Find where the given text appears and provide that cell's center as (X, Y) coordinate. 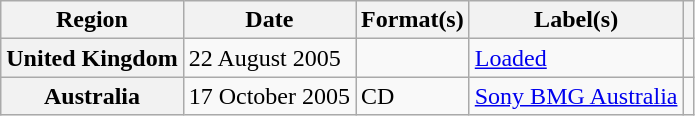
Label(s) (576, 20)
CD (413, 96)
17 October 2005 (269, 96)
United Kingdom (92, 58)
Sony BMG Australia (576, 96)
Date (269, 20)
22 August 2005 (269, 58)
Loaded (576, 58)
Australia (92, 96)
Format(s) (413, 20)
Region (92, 20)
